Find where the given text appears and provide that cell's center as [x, y] coordinate. 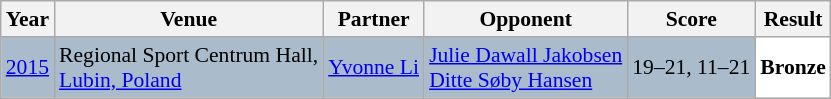
19–21, 11–21 [691, 68]
Venue [188, 19]
Yvonne Li [374, 68]
Julie Dawall Jakobsen Ditte Søby Hansen [526, 68]
Regional Sport Centrum Hall,Lubin, Poland [188, 68]
2015 [28, 68]
Opponent [526, 19]
Bronze [793, 68]
Score [691, 19]
Result [793, 19]
Partner [374, 19]
Year [28, 19]
